Find where the given text appears and provide that cell's center as [x, y] coordinate. 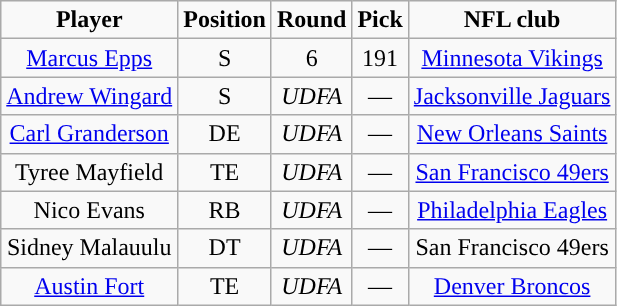
New Orleans Saints [512, 134]
Sidney Malauulu [90, 248]
Nico Evans [90, 210]
Tyree Mayfield [90, 172]
Andrew Wingard [90, 96]
Minnesota Vikings [512, 58]
Player [90, 20]
Philadelphia Eagles [512, 210]
Position [225, 20]
191 [380, 58]
RB [225, 210]
Round [311, 20]
DT [225, 248]
Carl Granderson [90, 134]
Marcus Epps [90, 58]
NFL club [512, 20]
Jacksonville Jaguars [512, 96]
Denver Broncos [512, 286]
Pick [380, 20]
DE [225, 134]
6 [311, 58]
Austin Fort [90, 286]
